Provide the [x, y] coordinate of the cell's center where the given text is located.  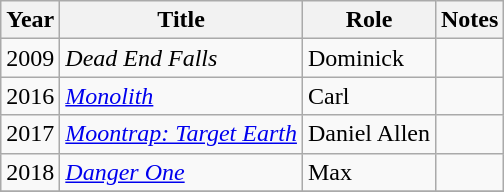
Danger One [182, 172]
Monolith [182, 96]
Notes [469, 20]
2009 [30, 58]
Year [30, 20]
2017 [30, 134]
Moontrap: Target Earth [182, 134]
Daniel Allen [368, 134]
Title [182, 20]
Max [368, 172]
2016 [30, 96]
Carl [368, 96]
Dominick [368, 58]
Role [368, 20]
2018 [30, 172]
Dead End Falls [182, 58]
